Extract the [x, y] coordinate from the center of the cell holding the provided text.  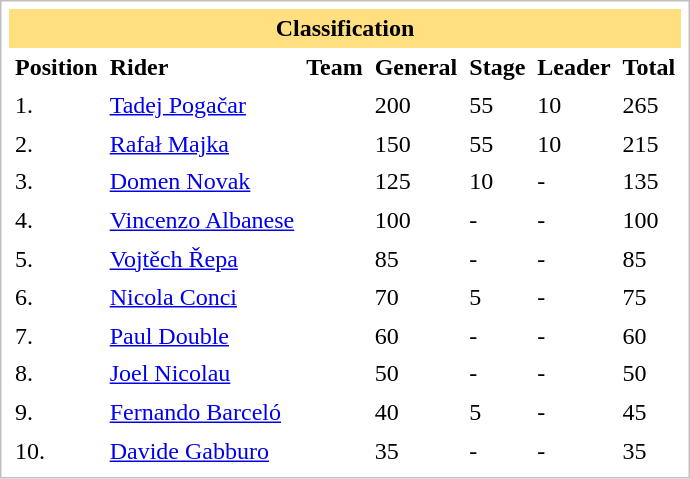
200 [416, 105]
Fernando Barceló [202, 412]
Vincenzo Albanese [202, 220]
Davide Gabburo [202, 450]
5. [56, 258]
7. [56, 335]
Position [56, 66]
Vojtěch Řepa [202, 258]
4. [56, 220]
Leader [574, 66]
9. [56, 412]
45 [649, 412]
265 [649, 105]
150 [416, 143]
3. [56, 182]
Tadej Pogačar [202, 105]
Classification [345, 28]
215 [649, 143]
Nicola Conci [202, 297]
135 [649, 182]
10. [56, 450]
40 [416, 412]
Team [334, 66]
Rider [202, 66]
Rafał Majka [202, 143]
General [416, 66]
Paul Double [202, 335]
2. [56, 143]
Joel Nicolau [202, 374]
70 [416, 297]
8. [56, 374]
Domen Novak [202, 182]
1. [56, 105]
Total [649, 66]
75 [649, 297]
6. [56, 297]
125 [416, 182]
Stage [497, 66]
